Provide the [x, y] coordinate of the cell's center where the given text is located.  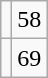
69 [30, 58]
58 [30, 20]
